Search for the cell housing the specified text and yield its (X, Y) center coordinate. 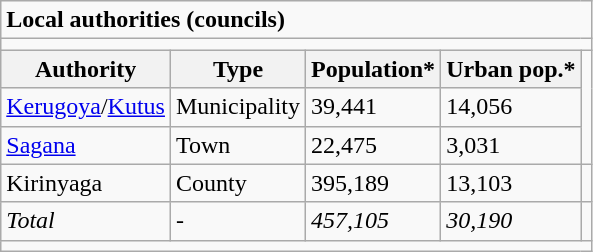
3,031 (511, 145)
Sagana (86, 145)
Type (238, 69)
39,441 (374, 107)
395,189 (374, 183)
Kirinyaga (86, 183)
457,105 (374, 221)
Kerugoya/Kutus (86, 107)
14,056 (511, 107)
Local authorities (councils) (296, 20)
Authority (86, 69)
22,475 (374, 145)
- (238, 221)
Urban pop.* (511, 69)
Total (86, 221)
Town (238, 145)
County (238, 183)
Municipality (238, 107)
30,190 (511, 221)
Population* (374, 69)
13,103 (511, 183)
